Search for the cell housing the specified text and yield its [x, y] center coordinate. 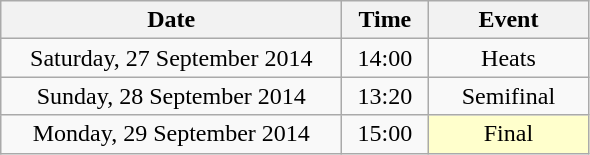
Final [508, 134]
Monday, 29 September 2014 [172, 134]
15:00 [385, 134]
Heats [508, 58]
Date [172, 20]
Time [385, 20]
Event [508, 20]
Saturday, 27 September 2014 [172, 58]
Semifinal [508, 96]
13:20 [385, 96]
14:00 [385, 58]
Sunday, 28 September 2014 [172, 96]
